Find where the given text appears and provide that cell's center as [X, Y] coordinate. 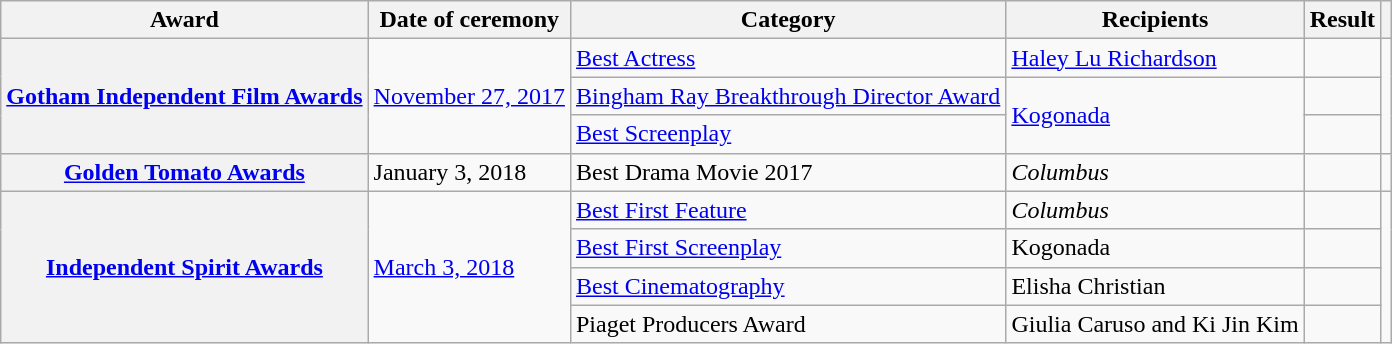
March 3, 2018 [469, 267]
Golden Tomato Awards [184, 172]
Gotham Independent Film Awards [184, 96]
Best First Feature [788, 210]
Best First Screenplay [788, 248]
Haley Lu Richardson [1155, 58]
Piaget Producers Award [788, 324]
Category [788, 20]
Bingham Ray Breakthrough Director Award [788, 96]
January 3, 2018 [469, 172]
Elisha Christian [1155, 286]
Recipients [1155, 20]
Best Drama Movie 2017 [788, 172]
Independent Spirit Awards [184, 267]
Result [1342, 20]
Giulia Caruso and Ki Jin Kim [1155, 324]
Award [184, 20]
November 27, 2017 [469, 96]
Best Actress [788, 58]
Best Screenplay [788, 134]
Best Cinematography [788, 286]
Date of ceremony [469, 20]
